Determine the (x, y) coordinate at the center of the cell enclosing the given text.  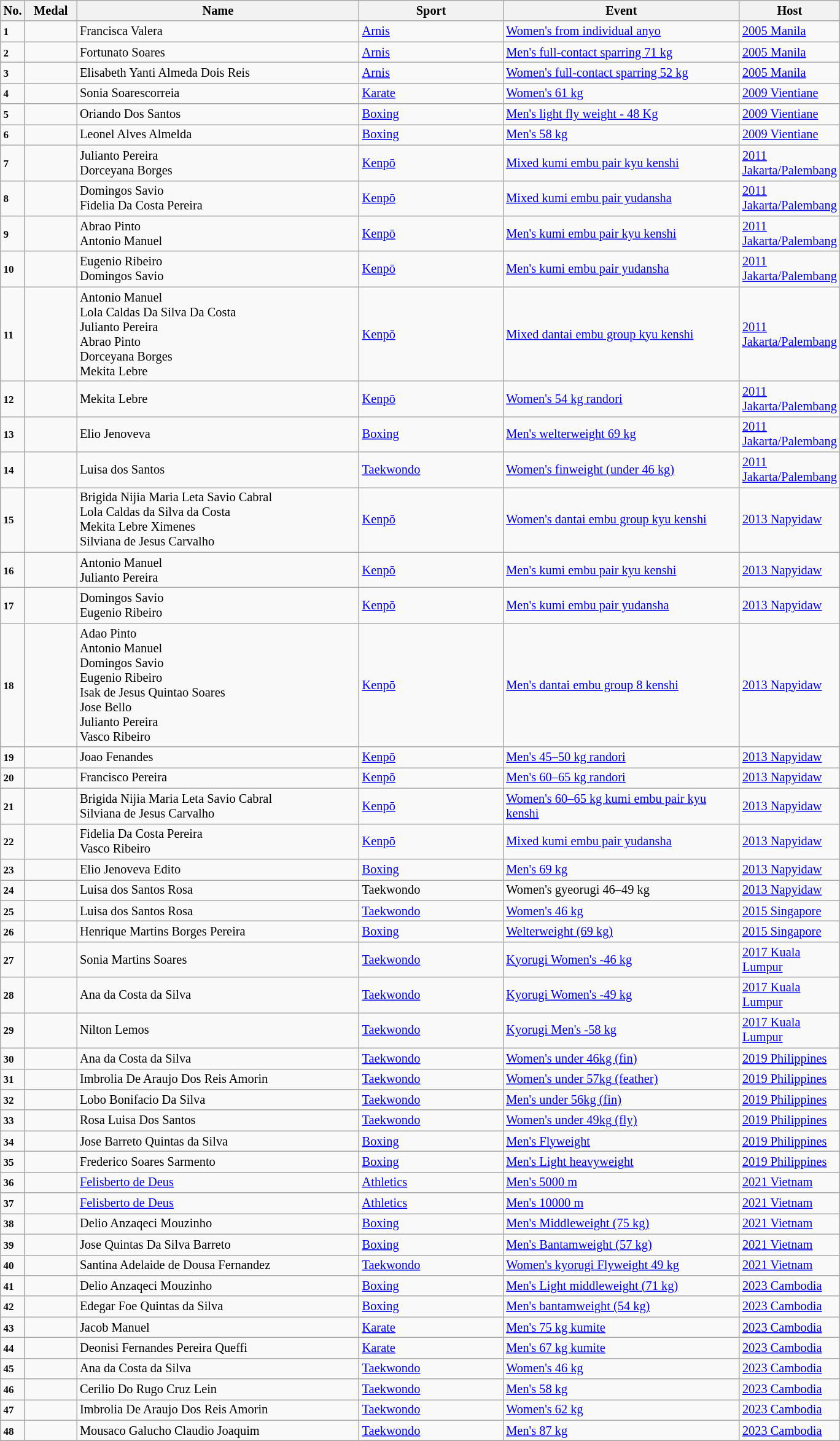
Women's dantai embu group kyu kenshi (621, 520)
6 (13, 135)
25 (13, 911)
Francisco Pereira (218, 778)
41 (13, 1286)
Fidelia Da Costa PereiraVasco Ribeiro (218, 842)
Men's Flyweight (621, 1141)
4 (13, 93)
Welterweight (69 kg) (621, 931)
23 (13, 869)
12 (13, 399)
Cerilio Do Rugo Cruz Lein (218, 1389)
Men's Bantamweight (57 kg) (621, 1244)
2 (13, 52)
26 (13, 931)
Women's under 57kg (feather) (621, 1079)
Joao Fenandes (218, 757)
24 (13, 890)
Women's under 46kg (fin) (621, 1058)
Kyorugi Men's -58 kg (621, 1030)
Elio Jenoveva (218, 434)
Mixed dantai embu group kyu kenshi (621, 334)
Deonisi Fernandes Pereira Queffi (218, 1348)
Antonio ManuelLola Caldas Da Silva Da CostaJulianto PereiraAbrao PintoDorceyana BorgesMekita Lebre (218, 334)
45 (13, 1369)
3 (13, 72)
Sonia Soarescorreia (218, 93)
31 (13, 1079)
Francisca Valera (218, 31)
Oriando Dos Santos (218, 114)
Eugenio RibeiroDomingos Savio (218, 269)
Women's full-contact sparring 52 kg (621, 72)
22 (13, 842)
Edegar Foe Quintas da Silva (218, 1306)
9 (13, 233)
Men's Light heavyweight (621, 1162)
28 (13, 995)
Event (621, 10)
36 (13, 1182)
Elio Jenoveva Edito (218, 869)
Leonel Alves Almelda (218, 135)
Name (218, 10)
Men's full-contact sparring 71 kg (621, 52)
Women's kyorugi Flyweight 49 kg (621, 1265)
Adao PintoAntonio ManuelDomingos SavioEugenio RibeiroIsak de Jesus Quintao SoaresJose BelloJulianto PereiraVasco Ribeiro (218, 685)
20 (13, 778)
Julianto Pereira Dorceyana Borges (218, 163)
39 (13, 1244)
48 (13, 1431)
Men's dantai embu group 8 kenshi (621, 685)
Fortunato Soares (218, 52)
Women's 60–65 kg kumi embu pair kyu kenshi (621, 806)
Women's 54 kg randori (621, 399)
Kyorugi Women's -46 kg (621, 959)
Sport (431, 10)
Frederico Soares Sarmento (218, 1162)
Henrique Martins Borges Pereira (218, 931)
Antonio ManuelJulianto Pereira (218, 570)
19 (13, 757)
Men's Light middleweight (71 kg) (621, 1286)
Men's 87 kg (621, 1431)
Mekita Lebre (218, 399)
Jacob Manuel (218, 1327)
Men's 5000 m (621, 1182)
Women's 61 kg (621, 93)
15 (13, 520)
7 (13, 163)
32 (13, 1099)
8 (13, 198)
11 (13, 334)
10 (13, 269)
Jose Quintas Da Silva Barreto (218, 1244)
47 (13, 1410)
Rosa Luisa Dos Santos (218, 1120)
Men's Middleweight (75 kg) (621, 1224)
Women's under 49kg (fly) (621, 1120)
Men's welterweight 69 kg (621, 434)
Jose Barreto Quintas da Silva (218, 1141)
Brigida Nijia Maria Leta Savio Cabral Lola Caldas da Silva da CostaMekita Lebre XimenesSilviana de Jesus Carvalho (218, 520)
Women's 62 kg (621, 1410)
Kyorugi Women's -49 kg (621, 995)
42 (13, 1306)
Men's 67 kg kumite (621, 1348)
16 (13, 570)
Men's 69 kg (621, 869)
29 (13, 1030)
Men's 10000 m (621, 1203)
Abrao PintoAntonio Manuel (218, 233)
1 (13, 31)
Men's bantamweight (54 kg) (621, 1306)
27 (13, 959)
Domingos SavioEugenio Ribeiro (218, 605)
44 (13, 1348)
21 (13, 806)
14 (13, 470)
Santina Adelaide de Dousa Fernandez (218, 1265)
37 (13, 1203)
13 (13, 434)
17 (13, 605)
30 (13, 1058)
43 (13, 1327)
Brigida Nijia Maria Leta Savio CabralSilviana de Jesus Carvalho (218, 806)
Sonia Martins Soares (218, 959)
Women's gyeorugi 46–49 kg (621, 890)
Host (790, 10)
33 (13, 1120)
Men's under 56kg (fin) (621, 1099)
5 (13, 114)
Mixed kumi embu pair kyu kenshi (621, 163)
38 (13, 1224)
46 (13, 1389)
Lobo Bonifacio Da Silva (218, 1099)
18 (13, 685)
Women's finweight (under 46 kg) (621, 470)
Men's 60–65 kg randori (621, 778)
Men's 75 kg kumite (621, 1327)
Luisa dos Santos (218, 470)
Domingos Savio Fidelia Da Costa Pereira (218, 198)
40 (13, 1265)
Elisabeth Yanti Almeda Dois Reis (218, 72)
34 (13, 1141)
Women's from individual anyo (621, 31)
Mousaco Galucho Claudio Joaquim (218, 1431)
35 (13, 1162)
Men's 45–50 kg randori (621, 757)
Nilton Lemos (218, 1030)
No. (13, 10)
Men's light fly weight - 48 Kg (621, 114)
Medal (50, 10)
